Search for the cell housing the specified text and yield its [x, y] center coordinate. 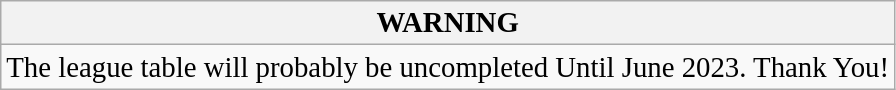
The league table will probably be uncompleted Until June 2023. Thank You! [448, 67]
WARNING [448, 23]
